Scan for the cell matching the given text and deliver its (x, y) coordinate at center. 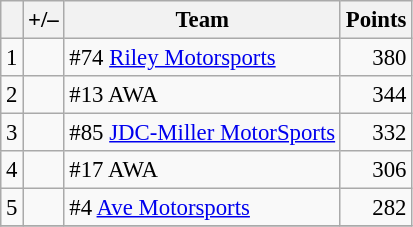
282 (376, 208)
332 (376, 133)
+/– (44, 20)
Points (376, 20)
3 (12, 133)
1 (12, 58)
#17 AWA (202, 170)
2 (12, 95)
Team (202, 20)
306 (376, 170)
#4 Ave Motorsports (202, 208)
380 (376, 58)
#85 JDC-Miller MotorSports (202, 133)
#13 AWA (202, 95)
5 (12, 208)
#74 Riley Motorsports (202, 58)
4 (12, 170)
344 (376, 95)
